Locate the cell with the specified text and output its [x, y] center coordinate. 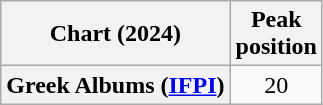
Peakposition [276, 34]
Chart (2024) [116, 34]
Greek Albums (IFPI) [116, 85]
20 [276, 85]
